Identify which cell holds the provided text, then report its (X, Y) central coordinate. 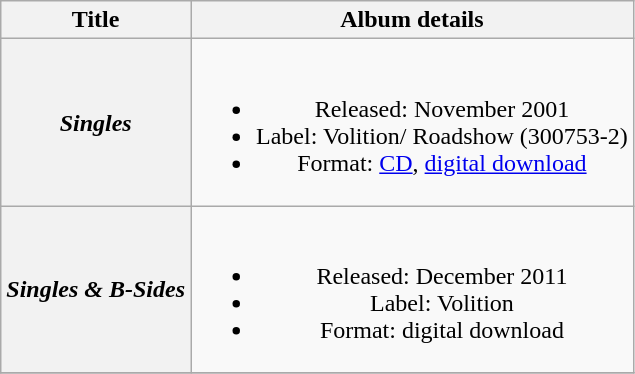
Title (96, 20)
Released: December 2011Label: VolitionFormat: digital download (412, 290)
Album details (412, 20)
Singles & B-Sides (96, 290)
Released: November 2001Label: Volition/ Roadshow (300753-2)Format: CD, digital download (412, 122)
Singles (96, 122)
